Find where the given text appears and provide that cell's center as [x, y] coordinate. 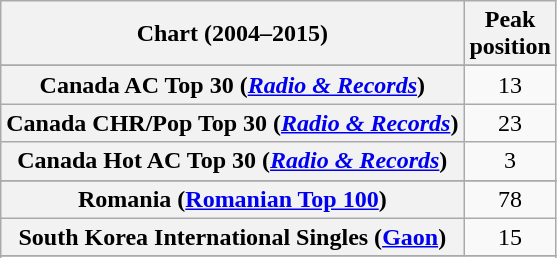
South Korea International Singles (Gaon) [232, 237]
78 [510, 199]
Romania (Romanian Top 100) [232, 199]
Canada Hot AC Top 30 (Radio & Records) [232, 161]
Canada CHR/Pop Top 30 (Radio & Records) [232, 123]
13 [510, 85]
Chart (2004–2015) [232, 34]
15 [510, 237]
Peakposition [510, 34]
3 [510, 161]
Canada AC Top 30 (Radio & Records) [232, 85]
23 [510, 123]
